Determine the (X, Y) coordinate at the center of the cell enclosing the given text.  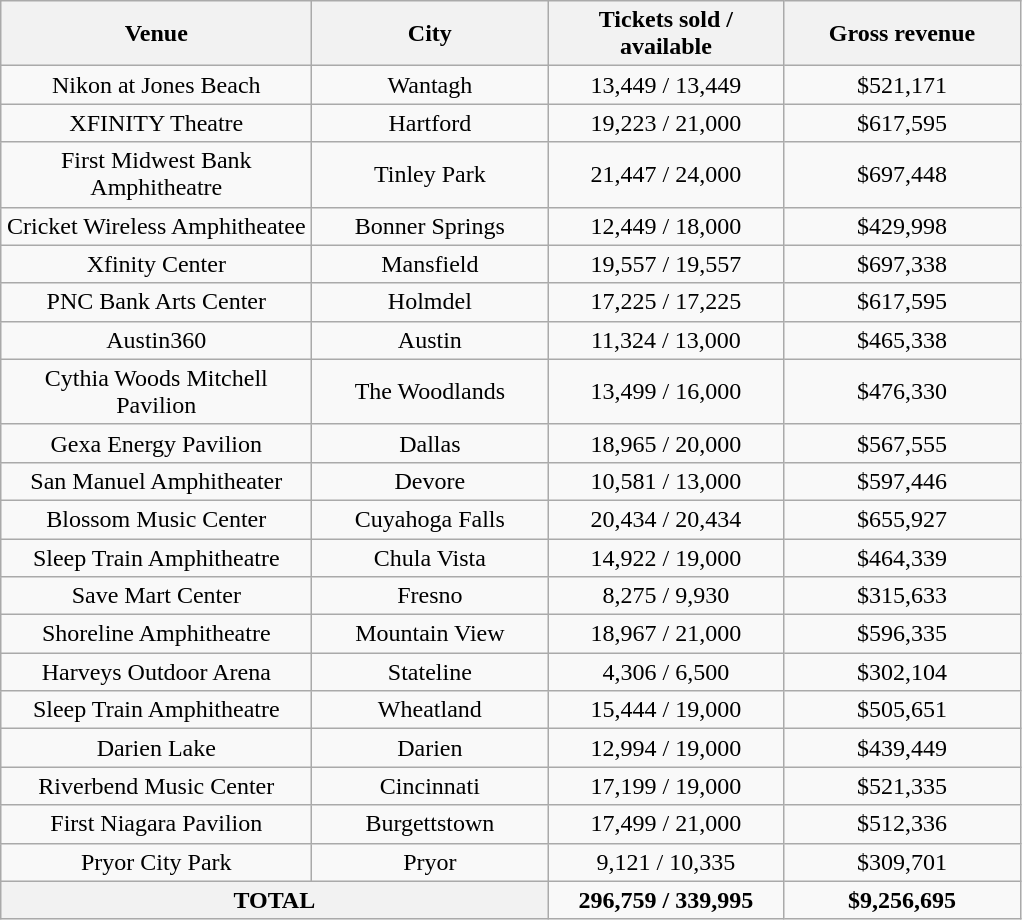
$505,651 (902, 710)
Save Mart Center (156, 596)
15,444 / 19,000 (666, 710)
$9,256,695 (902, 900)
Austin360 (156, 340)
$655,927 (902, 519)
10,581 / 13,000 (666, 481)
Devore (430, 481)
Bonner Springs (430, 226)
Stateline (430, 672)
Cythia Woods Mitchell Pavilion (156, 392)
Venue (156, 34)
$464,339 (902, 557)
First Niagara Pavilion (156, 824)
Cincinnati (430, 786)
$597,446 (902, 481)
Pryor City Park (156, 862)
Holmdel (430, 302)
$476,330 (902, 392)
Gross revenue (902, 34)
21,447 / 24,000 (666, 174)
Austin (430, 340)
Wheatland (430, 710)
8,275 / 9,930 (666, 596)
Harveys Outdoor Arena (156, 672)
Nikon at Jones Beach (156, 85)
First Midwest Bank Amphitheatre (156, 174)
Shoreline Amphitheatre (156, 634)
17,199 / 19,000 (666, 786)
Darien (430, 748)
PNC Bank Arts Center (156, 302)
19,557 / 19,557 (666, 264)
Mountain View (430, 634)
$309,701 (902, 862)
12,449 / 18,000 (666, 226)
Wantagh (430, 85)
Burgettstown (430, 824)
Gexa Energy Pavilion (156, 443)
TOTAL (274, 900)
$596,335 (902, 634)
Pryor (430, 862)
Riverbend Music Center (156, 786)
The Woodlands (430, 392)
13,449 / 13,449 (666, 85)
Tickets sold / available (666, 34)
4,306 / 6,500 (666, 672)
12,994 / 19,000 (666, 748)
Mansfield (430, 264)
13,499 / 16,000 (666, 392)
$521,171 (902, 85)
17,225 / 17,225 (666, 302)
296,759 / 339,995 (666, 900)
18,967 / 21,000 (666, 634)
11,324 / 13,000 (666, 340)
$512,336 (902, 824)
Hartford (430, 123)
19,223 / 21,000 (666, 123)
Xfinity Center (156, 264)
20,434 / 20,434 (666, 519)
$302,104 (902, 672)
$315,633 (902, 596)
City (430, 34)
Darien Lake (156, 748)
Blossom Music Center (156, 519)
$521,335 (902, 786)
San Manuel Amphitheater (156, 481)
Cricket Wireless Amphitheatee (156, 226)
$697,338 (902, 264)
Tinley Park (430, 174)
XFINITY Theatre (156, 123)
$567,555 (902, 443)
Chula Vista (430, 557)
17,499 / 21,000 (666, 824)
Dallas (430, 443)
18,965 / 20,000 (666, 443)
14,922 / 19,000 (666, 557)
$697,448 (902, 174)
9,121 / 10,335 (666, 862)
$429,998 (902, 226)
Fresno (430, 596)
Cuyahoga Falls (430, 519)
$465,338 (902, 340)
$439,449 (902, 748)
